Return (X, Y) of the center of cell containing provided text 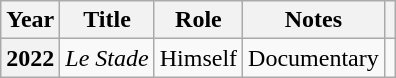
Role (198, 20)
Le Stade (107, 58)
Himself (198, 58)
Title (107, 20)
2022 (30, 58)
Notes (314, 20)
Year (30, 20)
Documentary (314, 58)
